Scan for the cell matching the given text and deliver its [x, y] coordinate at center. 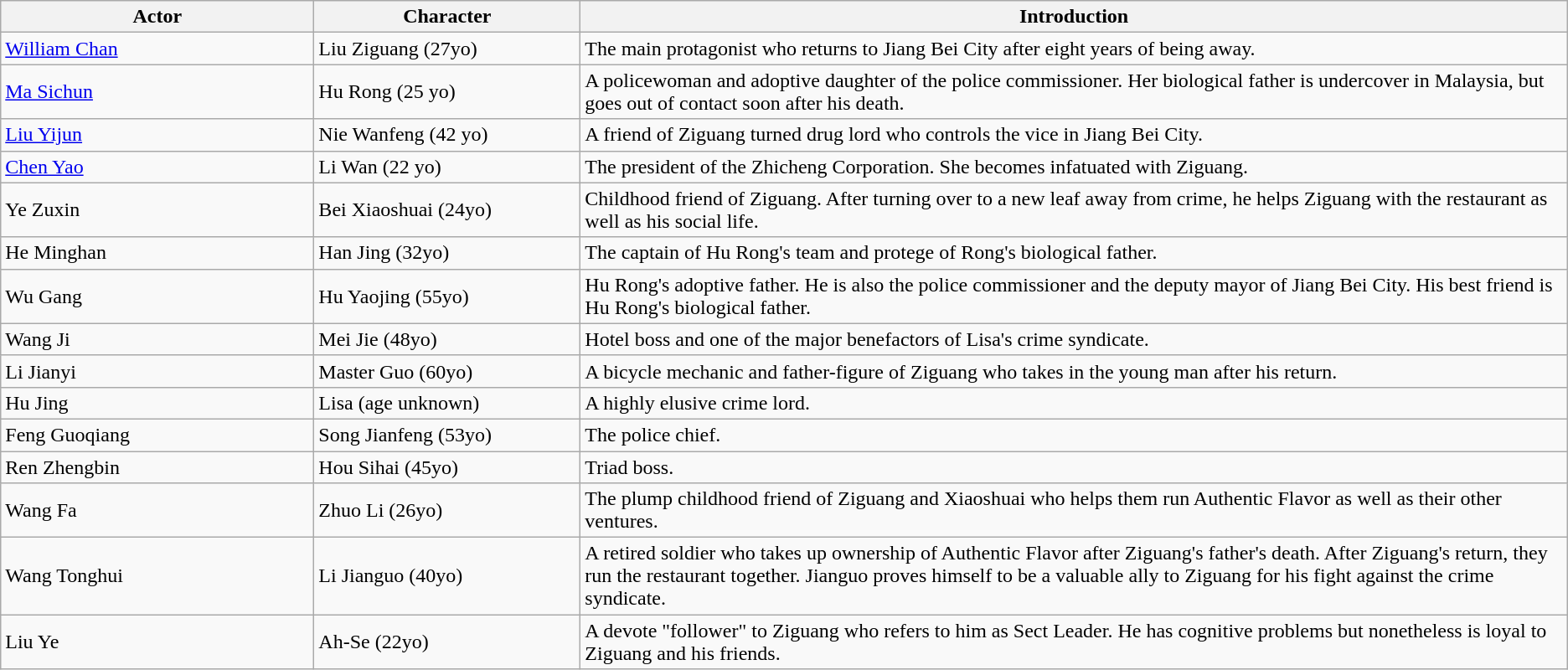
Wang Tonghui [157, 576]
He Minghan [157, 253]
Liu Ziguang (27yo) [447, 49]
A bicycle mechanic and father-figure of Ziguang who takes in the young man after his return. [1074, 371]
Liu Yijun [157, 135]
Wang Ji [157, 339]
Mei Jie (48yo) [447, 339]
Nie Wanfeng (42 yo) [447, 135]
William Chan [157, 49]
Ma Sichun [157, 92]
Hu Rong's adoptive father. He is also the police commissioner and the deputy mayor of Jiang Bei City. His best friend is Hu Rong's biological father. [1074, 296]
Han Jing (32yo) [447, 253]
The main protagonist who returns to Jiang Bei City after eight years of being away. [1074, 49]
Bei Xiaoshuai (24yo) [447, 209]
Liu Ye [157, 642]
The plump childhood friend of Ziguang and Xiaoshuai who helps them run Authentic Flavor as well as their other ventures. [1074, 511]
The president of the Zhicheng Corporation. She becomes infatuated with Ziguang. [1074, 167]
Li Jianguo (40yo) [447, 576]
Master Guo (60yo) [447, 371]
A devote "follower" to Ziguang who refers to him as Sect Leader. He has cognitive problems but nonetheless is loyal to Ziguang and his friends. [1074, 642]
Chen Yao [157, 167]
Ye Zuxin [157, 209]
Zhuo Li (26yo) [447, 511]
Triad boss. [1074, 466]
Ren Zhengbin [157, 466]
Hotel boss and one of the major benefactors of Lisa's crime syndicate. [1074, 339]
The police chief. [1074, 435]
Wang Fa [157, 511]
Hu Rong (25 yo) [447, 92]
Ah-Se (22yo) [447, 642]
Hou Sihai (45yo) [447, 466]
Actor [157, 17]
Li Jianyi [157, 371]
Character [447, 17]
Hu Yaojing (55yo) [447, 296]
Hu Jing [157, 403]
Feng Guoqiang [157, 435]
A highly elusive crime lord. [1074, 403]
Introduction [1074, 17]
Song Jianfeng (53yo) [447, 435]
A friend of Ziguang turned drug lord who controls the vice in Jiang Bei City. [1074, 135]
Wu Gang [157, 296]
The captain of Hu Rong's team and protege of Rong's biological father. [1074, 253]
Li Wan (22 yo) [447, 167]
Childhood friend of Ziguang. After turning over to a new leaf away from crime, he helps Ziguang with the restaurant as well as his social life. [1074, 209]
Lisa (age unknown) [447, 403]
